Detect which cell encompasses the target text, then output its (X, Y) center coordinate. 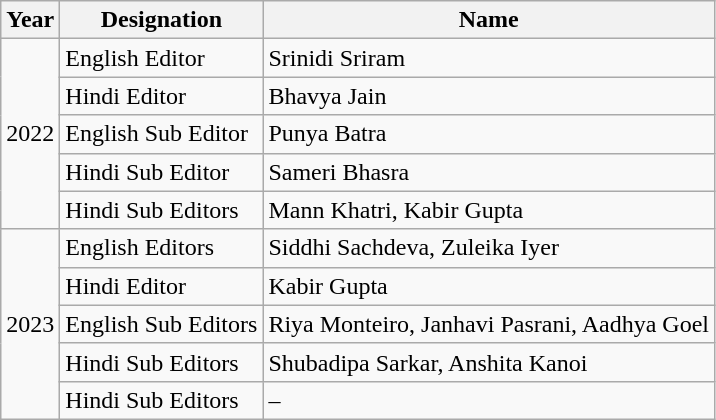
Bhavya Jain (489, 96)
2022 (30, 134)
Kabir Gupta (489, 286)
Shubadipa Sarkar, Anshita Kanoi (489, 362)
Hindi Sub Editor (162, 172)
Punya Batra (489, 134)
English Sub Editors (162, 324)
English Editor (162, 58)
Srinidi Sriram (489, 58)
Siddhi Sachdeva, Zuleika Iyer (489, 248)
Year (30, 20)
Name (489, 20)
English Sub Editor (162, 134)
English Editors (162, 248)
Mann Khatri, Kabir Gupta (489, 210)
– (489, 400)
2023 (30, 324)
Sameri Bhasra (489, 172)
Designation (162, 20)
Riya Monteiro, Janhavi Pasrani, Aadhya Goel (489, 324)
